From the cell containing the given text, extract its center point as [X, Y] coordinate. 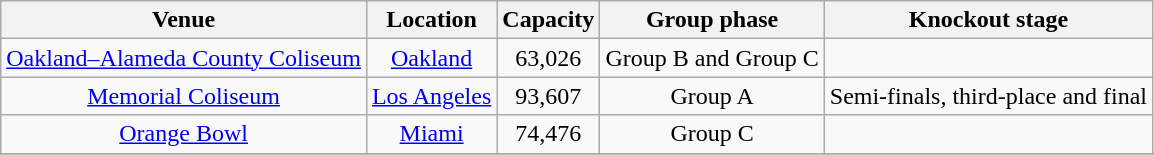
Location [431, 20]
Group C [712, 134]
Memorial Coliseum [184, 96]
Oakland [431, 58]
Capacity [548, 20]
Knockout stage [988, 20]
Group A [712, 96]
Group phase [712, 20]
63,026 [548, 58]
Group B and Group C [712, 58]
Semi-finals, third-place and final [988, 96]
93,607 [548, 96]
74,476 [548, 134]
Oakland–Alameda County Coliseum [184, 58]
Orange Bowl [184, 134]
Miami [431, 134]
Los Angeles [431, 96]
Venue [184, 20]
